Return the (X, Y) coordinate for the center point of the cell that contains the specified text.  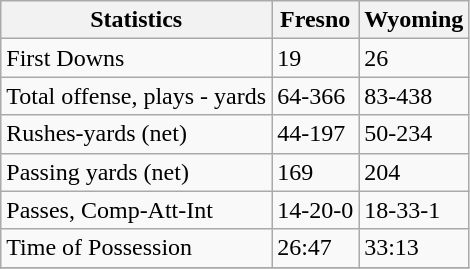
Passing yards (net) (136, 172)
Wyoming (414, 20)
204 (414, 172)
Statistics (136, 20)
18-33-1 (414, 210)
Total offense, plays - yards (136, 96)
26:47 (316, 248)
26 (414, 58)
Rushes-yards (net) (136, 134)
64-366 (316, 96)
19 (316, 58)
33:13 (414, 248)
Passes, Comp-Att-Int (136, 210)
44-197 (316, 134)
First Downs (136, 58)
Fresno (316, 20)
Time of Possession (136, 248)
169 (316, 172)
14-20-0 (316, 210)
50-234 (414, 134)
83-438 (414, 96)
